Locate the cell with the specified text and output its [X, Y] center coordinate. 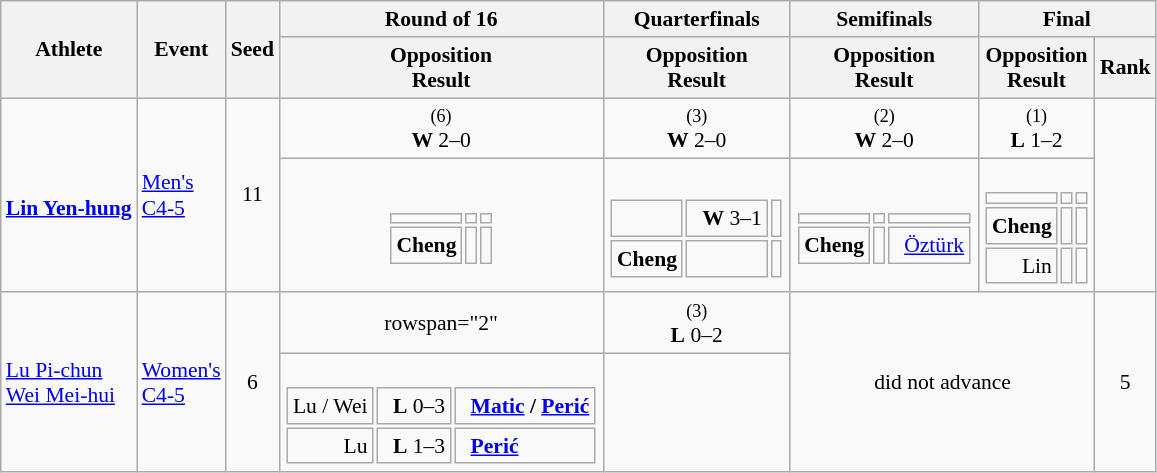
(2)W 2–0 [884, 128]
Final [1067, 19]
L 0–3 [414, 406]
Women'sC4-5 [182, 383]
Event [182, 50]
L 1–3 [414, 446]
6 [252, 383]
Quarterfinals [696, 19]
Öztürk [929, 246]
Rank [1126, 68]
did not advance [942, 383]
Matic / Perić [524, 406]
Lin [1022, 266]
Perić [524, 446]
(1)L 1–2 [1036, 128]
Semifinals [884, 19]
Cheng Öztürk [884, 226]
(3)W 2–0 [696, 128]
Seed [252, 50]
Lu Pi-chunWei Mei-hui [69, 383]
Athlete [69, 50]
(6)W 2–0 [441, 128]
Lu / Wei L 0–3 Matic / Perić Lu L 1–3 Perić [441, 414]
Lu / Wei [330, 406]
Round of 16 [441, 19]
Cheng Lin [1036, 226]
11 [252, 196]
rowspan="2" [441, 324]
W 3–1 Cheng [696, 226]
W 3–1 [727, 218]
5 [1126, 383]
(3)L 0–2 [696, 324]
Lin Yen-hung [69, 196]
Lu [330, 446]
Men'sC4-5 [182, 196]
